Locate the cell with the specified text and output its (x, y) center coordinate. 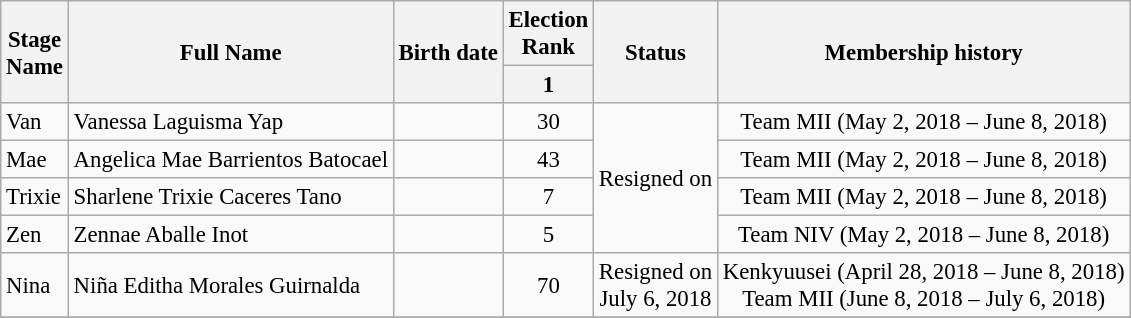
Zen (35, 235)
Mae (35, 160)
Membership history (923, 52)
Team NIV (May 2, 2018 – June 8, 2018) (923, 235)
Resigned on (656, 178)
StageName (35, 52)
Sharlene Trixie Caceres Tano (230, 197)
Vanessa Laguisma Yap (230, 122)
Full Name (230, 52)
ElectionRank (548, 34)
43 (548, 160)
Trixie (35, 197)
Status (656, 52)
Zennae Aballe Inot (230, 235)
Angelica Mae Barrientos Batocael (230, 160)
Van (35, 122)
7 (548, 197)
30 (548, 122)
1 (548, 85)
Birth date (448, 52)
5 (548, 235)
